Capture the cell that displays the provided text and extract its (x, y) central coordinate. 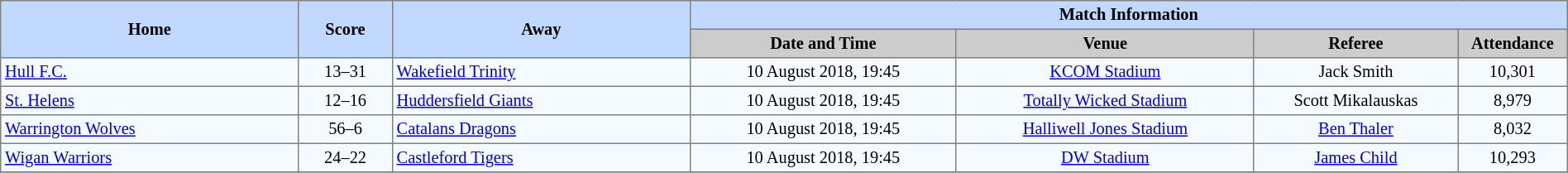
Wigan Warriors (150, 157)
Date and Time (823, 43)
Attendance (1513, 43)
Halliwell Jones Stadium (1105, 129)
St. Helens (150, 100)
10,293 (1513, 157)
Referee (1355, 43)
12–16 (346, 100)
Home (150, 30)
Wakefield Trinity (541, 72)
Huddersfield Giants (541, 100)
Away (541, 30)
James Child (1355, 157)
Totally Wicked Stadium (1105, 100)
Catalans Dragons (541, 129)
Warrington Wolves (150, 129)
KCOM Stadium (1105, 72)
Hull F.C. (150, 72)
DW Stadium (1105, 157)
10,301 (1513, 72)
Score (346, 30)
Castleford Tigers (541, 157)
56–6 (346, 129)
8,979 (1513, 100)
13–31 (346, 72)
24–22 (346, 157)
Jack Smith (1355, 72)
Match Information (1128, 15)
Scott Mikalauskas (1355, 100)
Ben Thaler (1355, 129)
8,032 (1513, 129)
Venue (1105, 43)
